Identify which cell holds the provided text, then report its [X, Y] central coordinate. 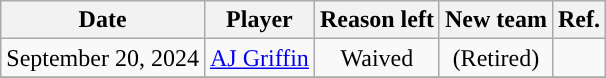
Reason left [376, 20]
Date [103, 20]
Ref. [578, 20]
(Retired) [496, 58]
September 20, 2024 [103, 58]
Waived [376, 58]
New team [496, 20]
AJ Griffin [259, 58]
Player [259, 20]
